Return the [X, Y] coordinate for the center point of the cell that contains the specified text.  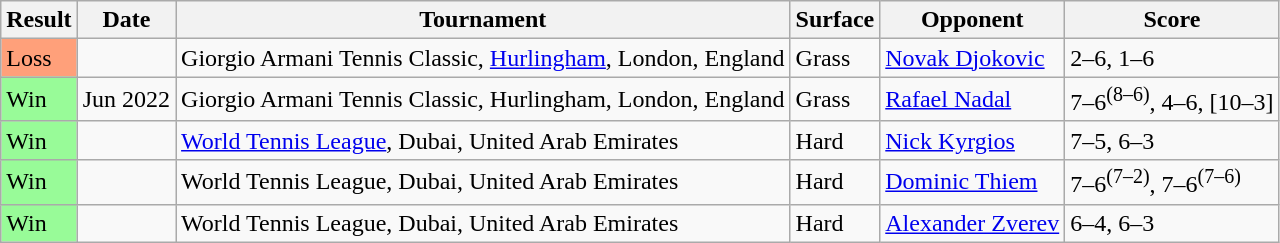
Opponent [972, 20]
Result [39, 20]
Nick Kyrgios [972, 140]
7–6(7–2), 7–6(7–6) [1172, 182]
Score [1172, 20]
2–6, 1–6 [1172, 58]
Novak Djokovic [972, 58]
Rafael Nadal [972, 100]
Date [126, 20]
Loss [39, 58]
Dominic Thiem [972, 182]
Alexander Zverev [972, 223]
7–5, 6–3 [1172, 140]
Jun 2022 [126, 100]
Surface [835, 20]
7–6(8–6), 4–6, [10–3] [1172, 100]
Tournament [483, 20]
6–4, 6–3 [1172, 223]
